From the cell containing the given text, extract its center point as (X, Y) coordinate. 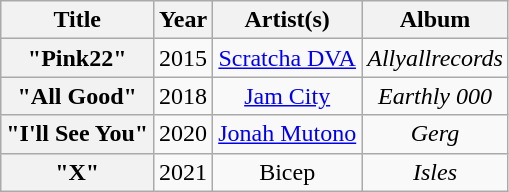
Bicep (288, 172)
Scratcha DVA (288, 58)
Album (436, 20)
Artist(s) (288, 20)
2018 (184, 96)
"All Good" (78, 96)
Title (78, 20)
Gerg (436, 134)
Jonah Mutono (288, 134)
2015 (184, 58)
"I'll See You" (78, 134)
2021 (184, 172)
"Pink22" (78, 58)
2020 (184, 134)
"X" (78, 172)
Jam City (288, 96)
Year (184, 20)
Isles (436, 172)
Earthly 000 (436, 96)
Allyallrecords (436, 58)
